Return the [X, Y] coordinate for the center point of the cell that contains the specified text.  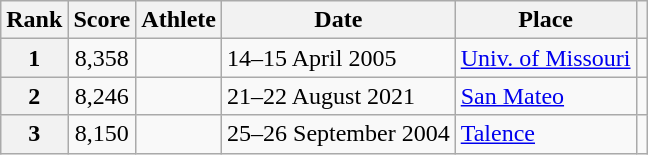
Score [102, 20]
21–22 August 2021 [339, 96]
San Mateo [546, 96]
Talence [546, 134]
8,150 [102, 134]
1 [34, 58]
Univ. of Missouri [546, 58]
25–26 September 2004 [339, 134]
2 [34, 96]
8,246 [102, 96]
Athlete [179, 20]
Rank [34, 20]
3 [34, 134]
8,358 [102, 58]
14–15 April 2005 [339, 58]
Date [339, 20]
Place [546, 20]
